Pinpoint the cell where the given text exists, returning its (X, Y) midpoint coordinate. 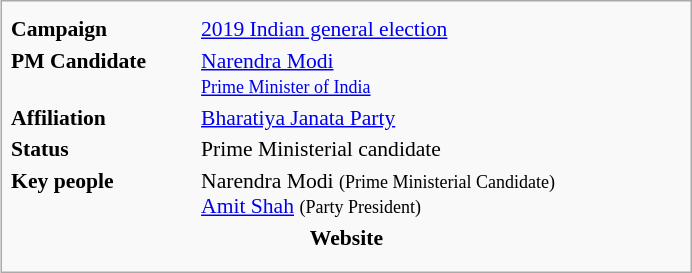
Prime Ministerial candidate (442, 149)
2019 Indian general election (442, 29)
Website (347, 237)
Narendra Modi (Prime Ministerial Candidate)Amit Shah (Party President) (442, 193)
Narendra Modi Prime Minister of India (442, 73)
Campaign (104, 29)
Status (104, 149)
Affiliation (104, 117)
PM Candidate (104, 73)
Key people (104, 193)
Bharatiya Janata Party (442, 117)
